Output the (X, Y) coordinate of the center of the cell containing the given text.  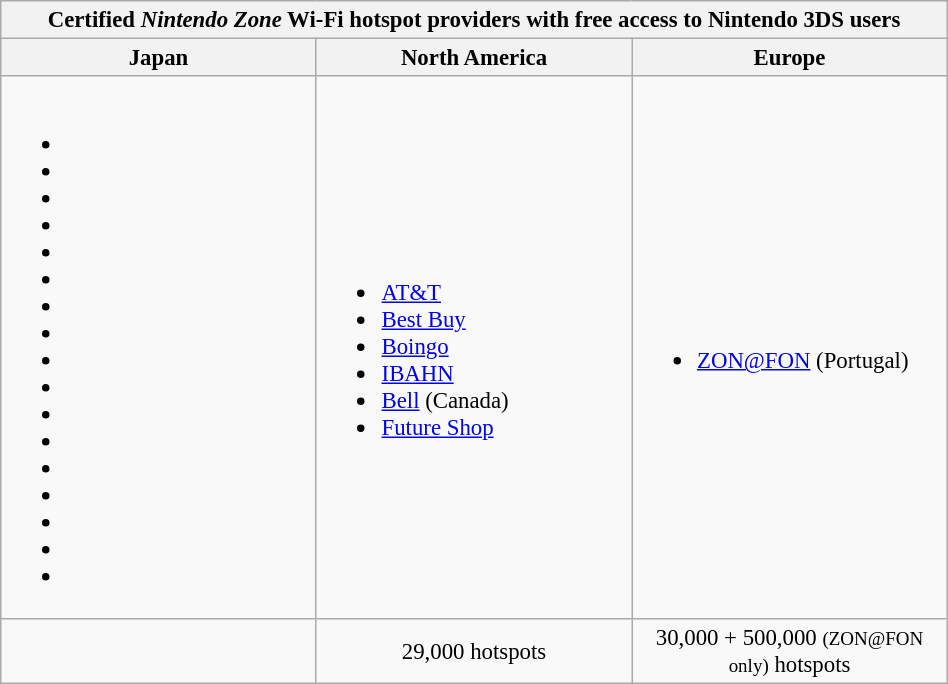
North America (474, 57)
AT&TBest BuyBoingoIBAHNBell (Canada)Future Shop (474, 347)
ZON@FON (Portugal) (790, 347)
Certified Nintendo Zone Wi-Fi hotspot providers with free access to Nintendo 3DS users (474, 20)
29,000 hotspots (474, 650)
30,000 + 500,000 (ZON@FON only) hotspots (790, 650)
Japan (158, 57)
Europe (790, 57)
